Output the [x, y] coordinate of the center of the cell containing the given text.  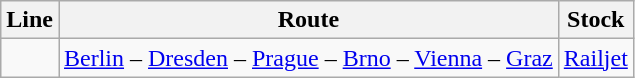
Route [308, 20]
Stock [596, 20]
Berlin – Dresden – Prague – Brno – Vienna – Graz [308, 58]
Line [30, 20]
Railjet [596, 58]
